Search for the cell housing the specified text and yield its [X, Y] center coordinate. 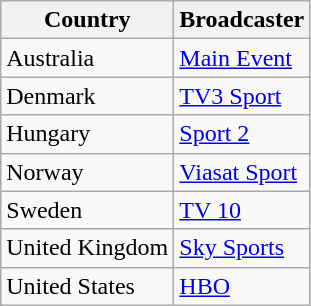
Viasat Sport [242, 172]
Hungary [88, 134]
Main Event [242, 58]
Norway [88, 172]
Sky Sports [242, 248]
United States [88, 286]
United Kingdom [88, 248]
Broadcaster [242, 20]
TV3 Sport [242, 96]
Sport 2 [242, 134]
Sweden [88, 210]
Australia [88, 58]
TV 10 [242, 210]
Country [88, 20]
Denmark [88, 96]
HBO [242, 286]
